Provide the [x, y] coordinate of the cell's center where the given text is located.  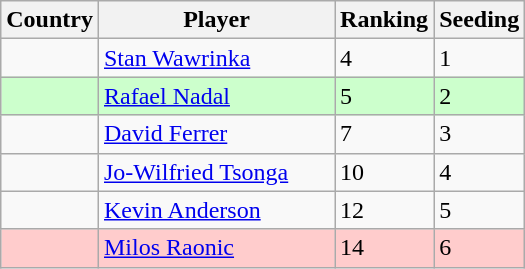
10 [384, 172]
14 [384, 248]
Milos Raonic [216, 248]
Ranking [384, 20]
2 [480, 96]
Player [216, 20]
Rafael Nadal [216, 96]
7 [384, 134]
Kevin Anderson [216, 210]
Jo-Wilfried Tsonga [216, 172]
6 [480, 248]
12 [384, 210]
Country [50, 20]
3 [480, 134]
Stan Wawrinka [216, 58]
1 [480, 58]
Seeding [480, 20]
David Ferrer [216, 134]
